Extract the [X, Y] coordinate from the center of the cell holding the provided text.  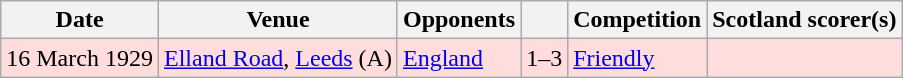
16 March 1929 [80, 58]
Competition [638, 20]
Friendly [638, 58]
England [458, 58]
Venue [278, 20]
Scotland scorer(s) [804, 20]
Elland Road, Leeds (A) [278, 58]
Date [80, 20]
Opponents [458, 20]
1–3 [544, 58]
